Detect which cell encompasses the target text, then output its [X, Y] center coordinate. 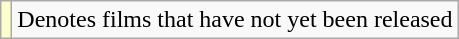
Denotes films that have not yet been released [235, 20]
